Pinpoint the cell where the given text exists, returning its (X, Y) midpoint coordinate. 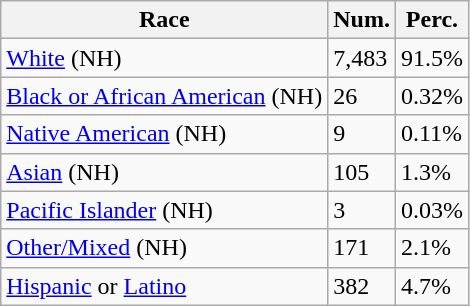
2.1% (432, 248)
105 (362, 172)
1.3% (432, 172)
26 (362, 96)
Other/Mixed (NH) (164, 248)
9 (362, 134)
Black or African American (NH) (164, 96)
0.11% (432, 134)
Native American (NH) (164, 134)
4.7% (432, 286)
Asian (NH) (164, 172)
171 (362, 248)
3 (362, 210)
White (NH) (164, 58)
91.5% (432, 58)
Pacific Islander (NH) (164, 210)
Race (164, 20)
Perc. (432, 20)
0.03% (432, 210)
7,483 (362, 58)
Hispanic or Latino (164, 286)
382 (362, 286)
0.32% (432, 96)
Num. (362, 20)
